For the text-containing cell, return its midpoint in (X, Y) coordinate format. 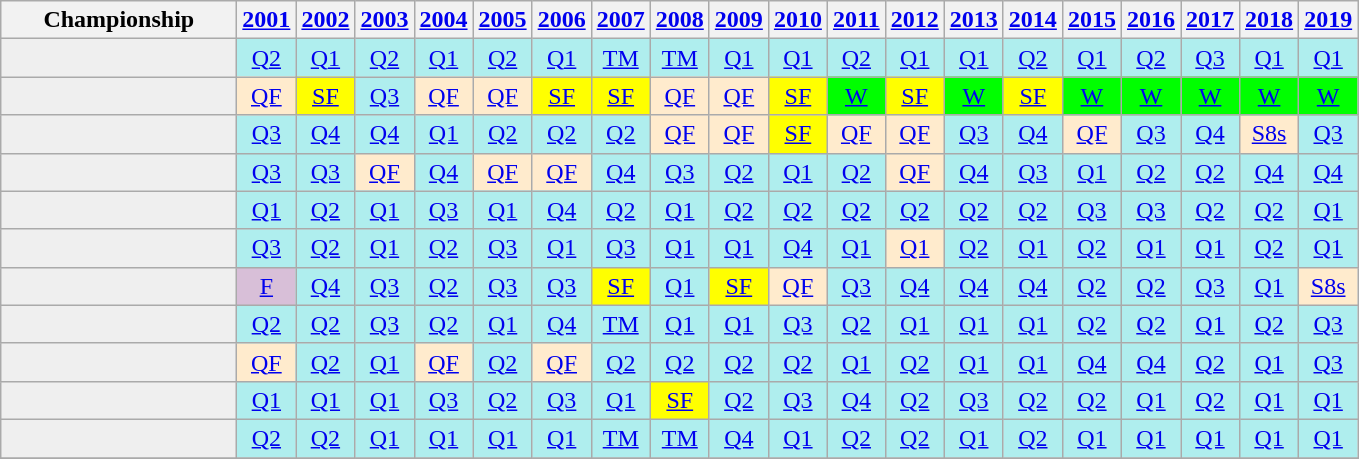
2003 (384, 20)
2001 (266, 20)
2019 (1328, 20)
2015 (1092, 20)
2016 (1150, 20)
2013 (974, 20)
2017 (1210, 20)
2006 (562, 20)
2009 (738, 20)
2007 (620, 20)
2002 (326, 20)
2018 (1270, 20)
F (266, 286)
2005 (502, 20)
2014 (1032, 20)
Championship (119, 20)
2010 (798, 20)
2011 (856, 20)
2004 (444, 20)
2008 (680, 20)
2012 (914, 20)
